From the cell containing the given text, extract its center point as [X, Y] coordinate. 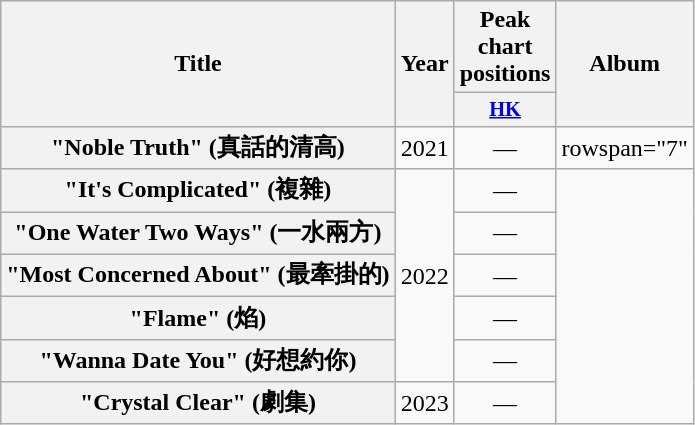
Title [198, 64]
Album [625, 64]
"Most Concerned About" (最牽掛的) [198, 276]
"Crystal Clear" (劇集) [198, 404]
HK [505, 110]
"It's Complicated" (複雜) [198, 190]
rowspan="7" [625, 148]
Year [424, 64]
"One Water Two Ways" (一水兩方) [198, 234]
"Flame" (焰) [198, 318]
2021 [424, 148]
"Wanna Date You" (好想約你) [198, 360]
2023 [424, 404]
2022 [424, 276]
Peak chart positions [505, 47]
"Noble Truth" (真話的清高) [198, 148]
